From the cell containing the given text, extract its center point as (x, y) coordinate. 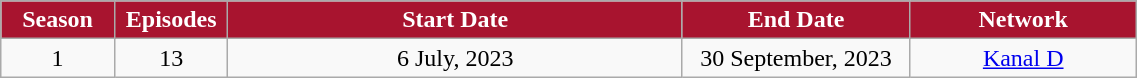
Network (1024, 20)
Start Date (455, 20)
13 (171, 58)
1 (58, 58)
30 September, 2023 (796, 58)
6 July, 2023 (455, 58)
Season (58, 20)
Kanal D (1024, 58)
End Date (796, 20)
Episodes (171, 20)
